Provide the (x, y) coordinate of the cell's center where the given text is located.  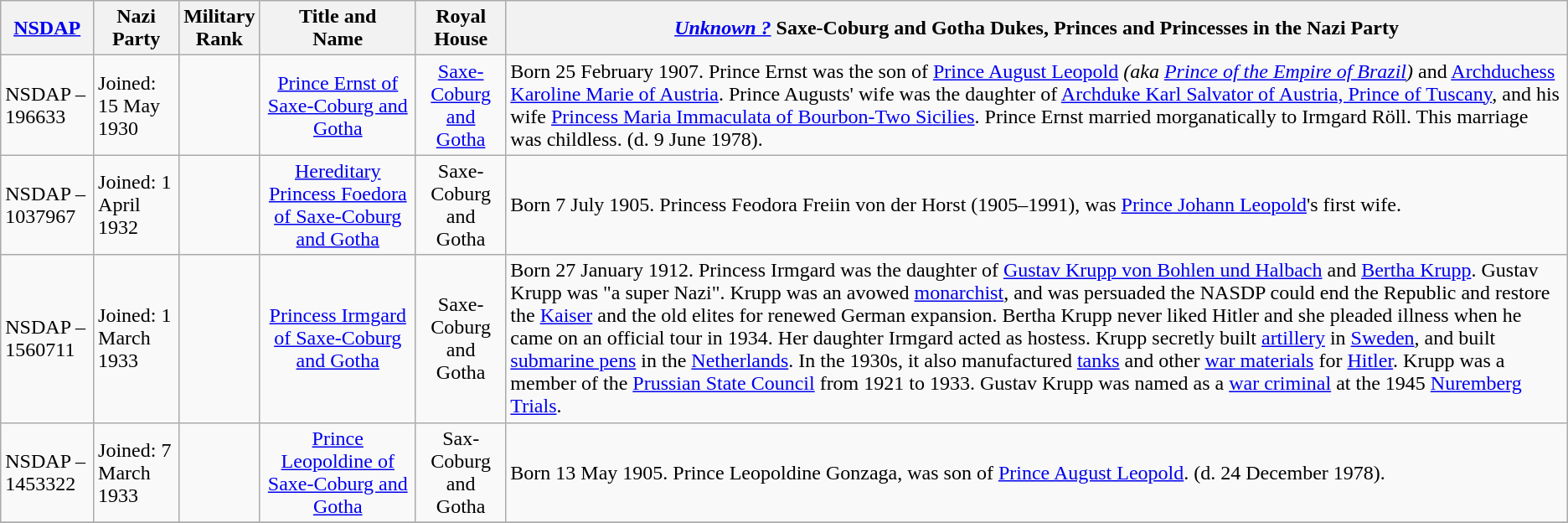
Prince Leopoldine of Saxe-Coburg and Gotha (338, 473)
Joined: 7 March 1933 (137, 473)
Nazi Party (137, 28)
RoyalHouse (461, 28)
Born 7 July 1905. Princess Feodora Freiin von der Horst (1905–1991), was Prince Johann Leopold's first wife. (1037, 205)
NSDAP – 1037967 (47, 205)
MilitaryRank (219, 28)
Joined: 15 May 1930 (137, 106)
Joined: 1 March 1933 (137, 339)
Hereditary Princess Foedora of Saxe-Coburg and Gotha (338, 205)
Princess Irmgard of Saxe-Coburg and Gotha (338, 339)
Prince Ernst of Saxe-Coburg and Gotha (338, 106)
NSDAP – 1453322 (47, 473)
NSDAP – 196633 (47, 106)
NSDAP (47, 28)
NSDAP – 1560711 (47, 339)
Sax-Coburg and Gotha (461, 473)
Joined: 1 April 1932 (137, 205)
Unknown ? Saxe-Coburg and Gotha Dukes, Princes and Princesses in the Nazi Party (1037, 28)
Born 13 May 1905. Prince Leopoldine Gonzaga, was son of Prince August Leopold. (d. 24 December 1978). (1037, 473)
Title andName (338, 28)
